Extract the (X, Y) coordinate from the center of the cell holding the provided text.  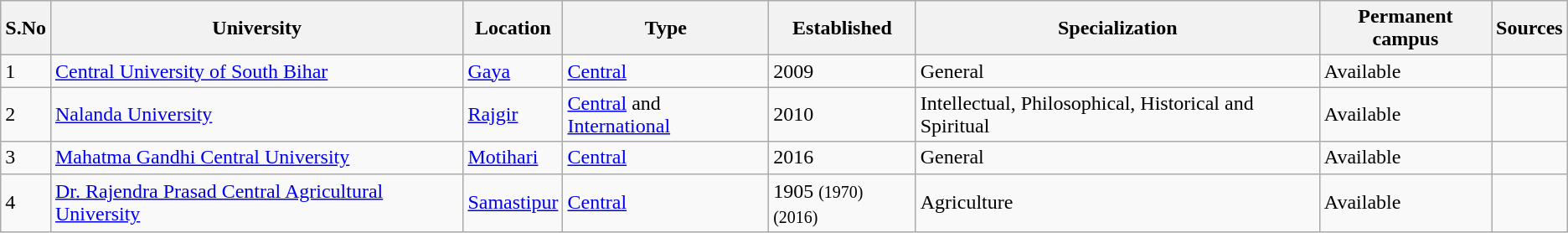
Nalanda University (256, 114)
2009 (843, 71)
Samastipur (513, 203)
University (256, 28)
1905 (1970) (2016) (843, 203)
Agriculture (1117, 203)
2 (26, 114)
Intellectual, Philosophical, Historical and Spiritual (1117, 114)
Gaya (513, 71)
3 (26, 158)
Rajgir (513, 114)
Type (666, 28)
Sources (1529, 28)
2010 (843, 114)
Established (843, 28)
Central and International (666, 114)
Motihari (513, 158)
Dr. Rajendra Prasad Central Agricultural University (256, 203)
S.No (26, 28)
4 (26, 203)
Mahatma Gandhi Central University (256, 158)
1 (26, 71)
Location (513, 28)
2016 (843, 158)
Permanent campus (1406, 28)
Specialization (1117, 28)
Central University of South Bihar (256, 71)
